Extract the [X, Y] coordinate from the center of the cell holding the provided text.  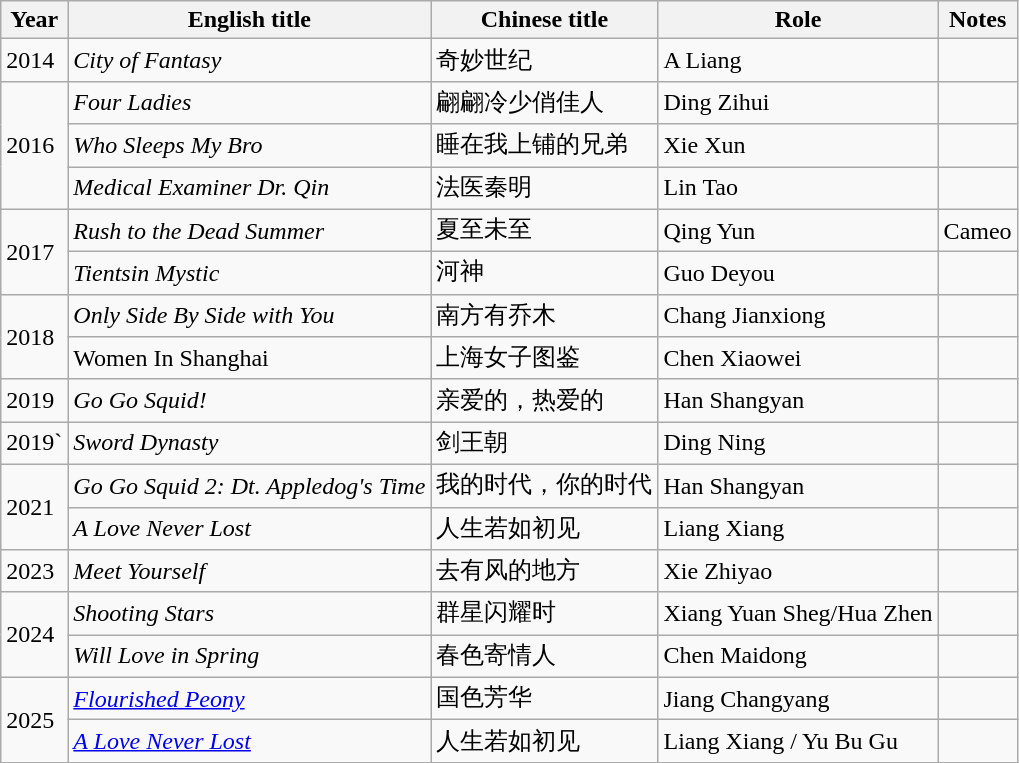
Will Love in Spring [250, 656]
Cameo [978, 230]
2014 [34, 60]
上海女子图鉴 [544, 358]
2019 [34, 400]
Go Go Squid! [250, 400]
夏至未至 [544, 230]
2019` [34, 444]
Xie Xun [798, 146]
2016 [34, 145]
2023 [34, 572]
Tientsin Mystic [250, 274]
Chen Xiaowei [798, 358]
国色芳华 [544, 698]
Jiang Changyang [798, 698]
Liang Xiang / Yu Bu Gu [798, 742]
Xie Zhiyao [798, 572]
Year [34, 20]
Qing Yun [798, 230]
Notes [978, 20]
Liang Xiang [798, 528]
南方有乔木 [544, 316]
Ding Ning [798, 444]
2018 [34, 336]
Role [798, 20]
去有风的地方 [544, 572]
2017 [34, 252]
Medical Examiner Dr. Qin [250, 188]
Chen Maidong [798, 656]
Meet Yourself [250, 572]
Guo Deyou [798, 274]
春色寄情人 [544, 656]
Chinese title [544, 20]
Shooting Stars [250, 614]
English title [250, 20]
Go Go Squid 2: Dt. Appledog's Time [250, 486]
2025 [34, 720]
Rush to the Dead Summer [250, 230]
City of Fantasy [250, 60]
奇妙世纪 [544, 60]
法医秦明 [544, 188]
2024 [34, 634]
Flourished Peony [250, 698]
Lin Tao [798, 188]
亲爱的，热爱的 [544, 400]
Only Side By Side with You [250, 316]
我的时代，你的时代 [544, 486]
翩翩冷少俏佳人 [544, 102]
群星闪耀时 [544, 614]
Who Sleeps My Bro [250, 146]
Chang Jianxiong [798, 316]
Women In Shanghai [250, 358]
Xiang Yuan Sheg/Hua Zhen [798, 614]
A Liang [798, 60]
睡在我上铺的兄弟 [544, 146]
河神 [544, 274]
Sword Dynasty [250, 444]
剑王朝 [544, 444]
2021 [34, 506]
Four Ladies [250, 102]
Ding Zihui [798, 102]
